Extract the (x, y) coordinate from the center of the cell holding the provided text.  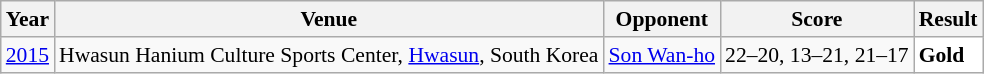
Hwasun Hanium Culture Sports Center, Hwasun, South Korea (328, 55)
Score (817, 19)
Son Wan-ho (662, 55)
Year (28, 19)
Result (948, 19)
22–20, 13–21, 21–17 (817, 55)
Venue (328, 19)
2015 (28, 55)
Gold (948, 55)
Opponent (662, 19)
